Extract the (x, y) coordinate from the center of the cell holding the provided text.  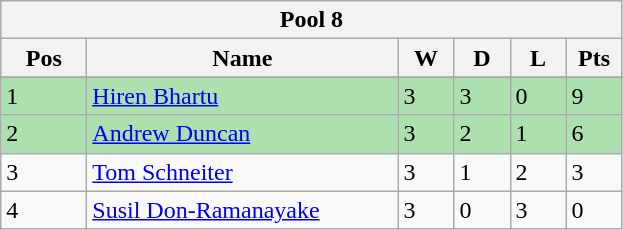
L (538, 58)
Tom Schneiter (242, 172)
6 (594, 134)
Pts (594, 58)
Pos (44, 58)
Susil Don-Ramanayake (242, 210)
Andrew Duncan (242, 134)
Name (242, 58)
D (482, 58)
W (426, 58)
Hiren Bhartu (242, 96)
9 (594, 96)
4 (44, 210)
Pool 8 (312, 20)
